From the cell containing the given text, extract its center point as (x, y) coordinate. 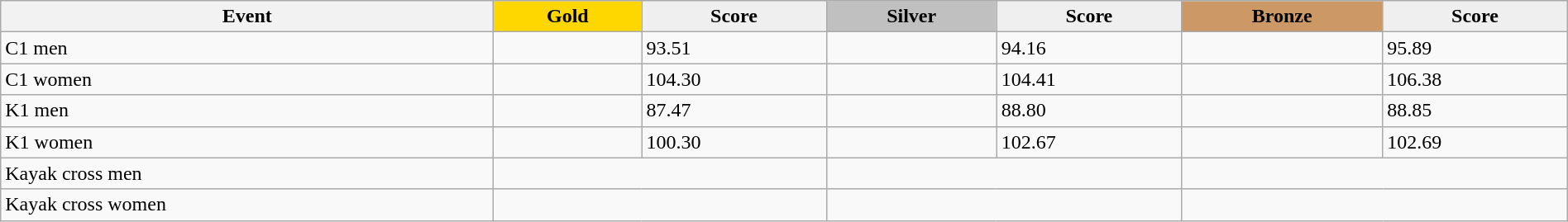
100.30 (734, 142)
Bronze (1282, 17)
102.67 (1088, 142)
88.80 (1088, 111)
102.69 (1475, 142)
106.38 (1475, 79)
104.41 (1088, 79)
Kayak cross men (247, 173)
87.47 (734, 111)
K1 women (247, 142)
94.16 (1088, 48)
C1 women (247, 79)
Silver (911, 17)
88.85 (1475, 111)
93.51 (734, 48)
Kayak cross women (247, 205)
K1 men (247, 111)
104.30 (734, 79)
Event (247, 17)
C1 men (247, 48)
Gold (567, 17)
95.89 (1475, 48)
